Locate the cell with the specified text and output its (x, y) center coordinate. 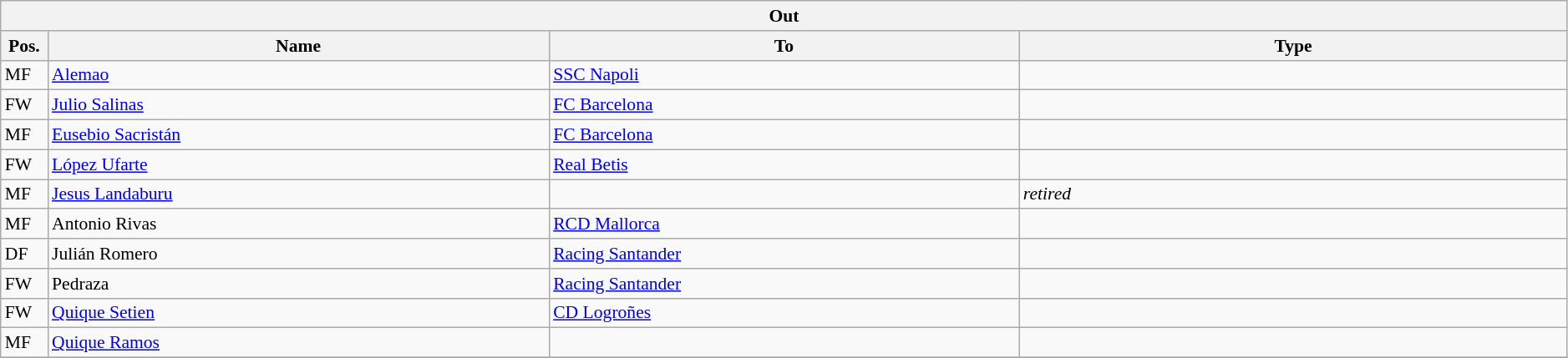
retired (1293, 194)
López Ufarte (298, 164)
Julio Salinas (298, 105)
Name (298, 46)
RCD Mallorca (784, 224)
Jesus Landaburu (298, 194)
Antonio Rivas (298, 224)
Quique Ramos (298, 343)
DF (24, 254)
Julián Romero (298, 254)
Real Betis (784, 164)
Pedraza (298, 284)
Eusebio Sacristán (298, 135)
CD Logroñes (784, 313)
Quique Setien (298, 313)
SSC Napoli (784, 75)
Pos. (24, 46)
Out (784, 16)
Alemao (298, 75)
Type (1293, 46)
To (784, 46)
